Search for the cell housing the specified text and yield its [X, Y] center coordinate. 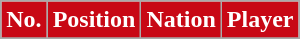
Nation [181, 20]
No. [24, 20]
Player [260, 20]
Position [94, 20]
